Output the (X, Y) coordinate of the center of the cell containing the given text.  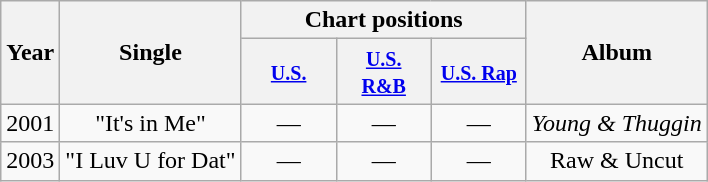
Year (30, 52)
Single (150, 52)
Album (616, 52)
Raw & Uncut (616, 161)
"It's in Me" (150, 123)
Young & Thuggin (616, 123)
2003 (30, 161)
U.S. R&B (384, 72)
"I Luv U for Dat" (150, 161)
2001 (30, 123)
U.S. (288, 72)
U.S. Rap (478, 72)
Chart positions (384, 20)
